Search for the cell housing the specified text and yield its (x, y) center coordinate. 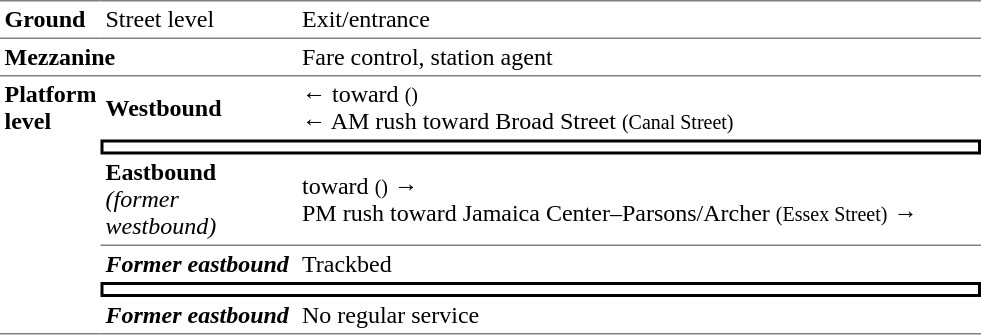
← toward ()← AM rush toward Broad Street (Canal Street) (639, 107)
Westbound (199, 107)
Street level (199, 20)
Platform level (50, 205)
Ground (50, 20)
Mezzanine (148, 57)
Exit/entrance (639, 20)
toward () → PM rush toward Jamaica Center–Parsons/Archer (Essex Street) → (639, 200)
Trackbed (639, 264)
Fare control, station agent (639, 57)
Eastbound(former westbound) (199, 200)
No regular service (639, 316)
